Scan for the cell matching the given text and deliver its (X, Y) coordinate at center. 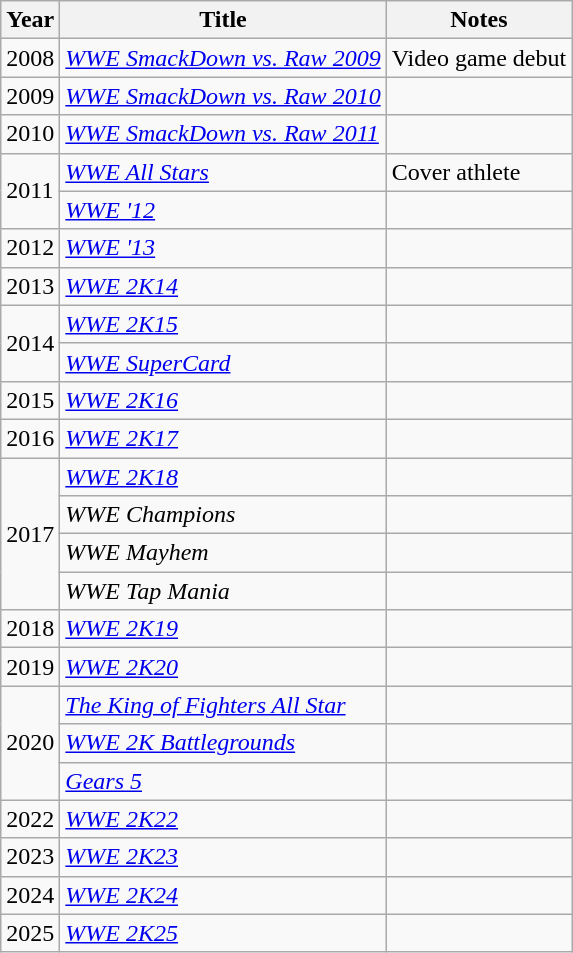
WWE All Stars (223, 172)
2022 (30, 819)
WWE '12 (223, 210)
WWE 2K15 (223, 324)
2017 (30, 534)
2016 (30, 438)
2019 (30, 667)
WWE Tap Mania (223, 591)
2009 (30, 96)
2020 (30, 743)
2012 (30, 248)
2023 (30, 857)
WWE 2K20 (223, 667)
Cover athlete (479, 172)
Gears 5 (223, 781)
Title (223, 20)
WWE 2K Battlegrounds (223, 743)
Notes (479, 20)
WWE Champions (223, 515)
WWE 2K22 (223, 819)
WWE SmackDown vs. Raw 2011 (223, 134)
WWE 2K19 (223, 629)
WWE 2K16 (223, 400)
2014 (30, 343)
2013 (30, 286)
2011 (30, 191)
WWE SmackDown vs. Raw 2009 (223, 58)
WWE 2K17 (223, 438)
2025 (30, 933)
2008 (30, 58)
Year (30, 20)
WWE 2K14 (223, 286)
2024 (30, 895)
Video game debut (479, 58)
2015 (30, 400)
WWE 2K25 (223, 933)
WWE SmackDown vs. Raw 2010 (223, 96)
WWE 2K24 (223, 895)
The King of Fighters All Star (223, 705)
WWE Mayhem (223, 553)
WWE 2K23 (223, 857)
WWE '13 (223, 248)
WWE 2K18 (223, 477)
WWE SuperCard (223, 362)
2018 (30, 629)
2010 (30, 134)
